For the text-containing cell, return its midpoint in [X, Y] coordinate format. 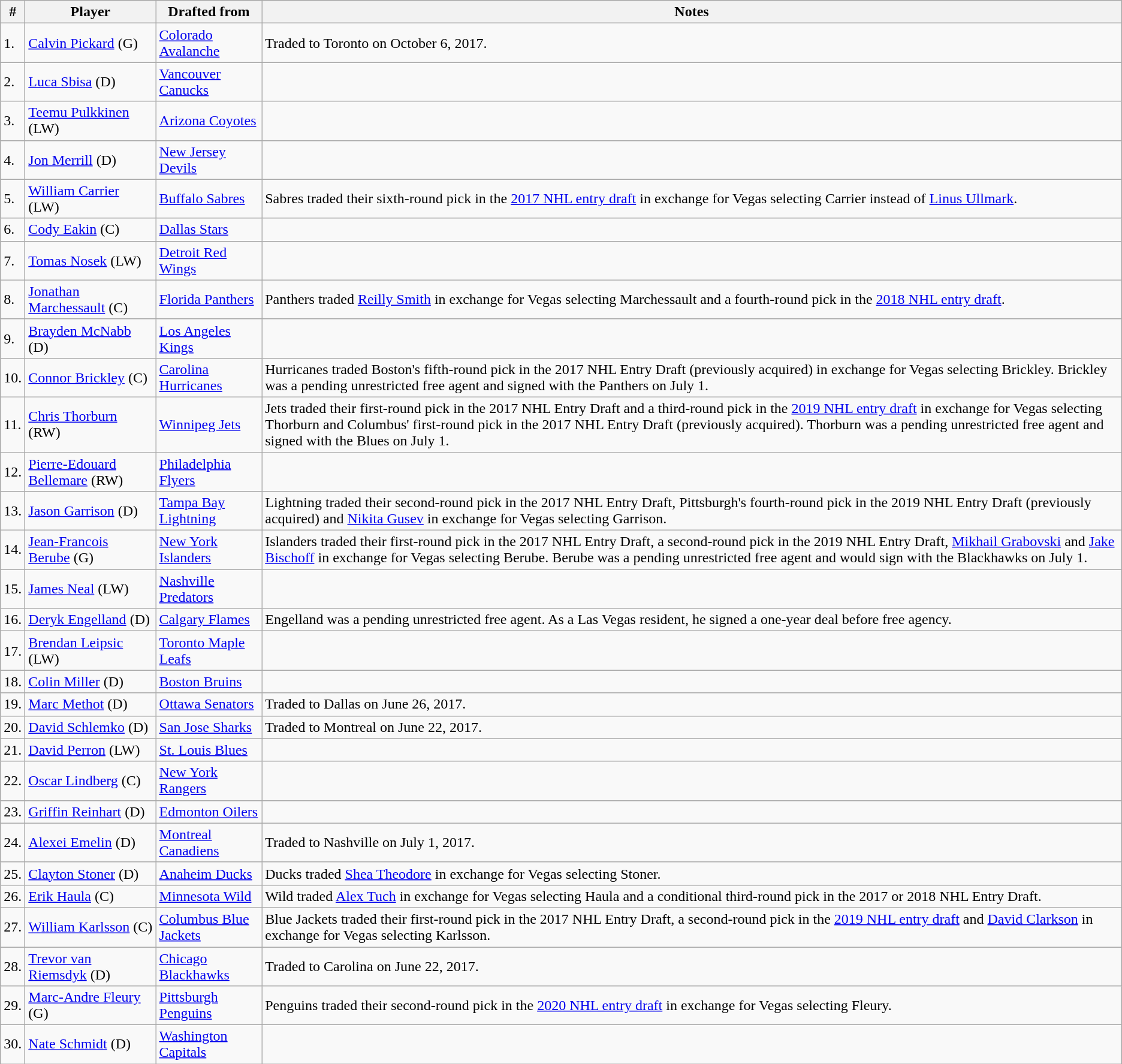
Winnipeg Jets [209, 424]
Detroit Red Wings [209, 260]
21. [13, 750]
Minnesota Wild [209, 896]
Oscar Lindberg (C) [91, 780]
Chris Thorburn (RW) [91, 424]
Traded to Nashville on July 1, 2017. [692, 843]
3. [13, 121]
Brendan Leipsic (LW) [91, 651]
Carolina Hurricanes [209, 378]
Traded to Montreal on June 22, 2017. [692, 727]
25. [13, 873]
New York Rangers [209, 780]
David Perron (LW) [91, 750]
28. [13, 966]
23. [13, 812]
Ottawa Senators [209, 704]
Montreal Canadiens [209, 843]
Colorado Avalanche [209, 43]
Traded to Carolina on June 22, 2017. [692, 966]
William Carrier (LW) [91, 199]
Calvin Pickard (G) [91, 43]
26. [13, 896]
Wild traded Alex Tuch in exchange for Vegas selecting Haula and a conditional third-round pick in the 2017 or 2018 NHL Entry Draft. [692, 896]
2. [13, 82]
1. [13, 43]
Florida Panthers [209, 300]
Nashville Predators [209, 589]
20. [13, 727]
Marc Methot (D) [91, 704]
St. Louis Blues [209, 750]
Teemu Pulkkinen (LW) [91, 121]
Jean-Francois Berube (G) [91, 550]
19. [13, 704]
Clayton Stoner (D) [91, 873]
Connor Brickley (C) [91, 378]
16. [13, 620]
30. [13, 1044]
Jason Garrison (D) [91, 511]
# [13, 12]
Buffalo Sabres [209, 199]
Player [91, 12]
4. [13, 159]
Brayden McNabb (D) [91, 338]
Sabres traded their sixth-round pick in the 2017 NHL entry draft in exchange for Vegas selecting Carrier instead of Linus Ullmark. [692, 199]
7. [13, 260]
Penguins traded their second-round pick in the 2020 NHL entry draft in exchange for Vegas selecting Fleury. [692, 1006]
Traded to Dallas on June 26, 2017. [692, 704]
Griffin Reinhart (D) [91, 812]
Toronto Maple Leafs [209, 651]
Luca Sbisa (D) [91, 82]
Philadelphia Flyers [209, 471]
Los Angeles Kings [209, 338]
Erik Haula (C) [91, 896]
27. [13, 927]
William Karlsson (C) [91, 927]
Ducks traded Shea Theodore in exchange for Vegas selecting Stoner. [692, 873]
James Neal (LW) [91, 589]
Cody Eakin (C) [91, 230]
San Jose Sharks [209, 727]
17. [13, 651]
12. [13, 471]
Jon Merrill (D) [91, 159]
22. [13, 780]
Tomas Nosek (LW) [91, 260]
New York Islanders [209, 550]
Arizona Coyotes [209, 121]
15. [13, 589]
9. [13, 338]
Nate Schmidt (D) [91, 1044]
Deryk Engelland (D) [91, 620]
Boston Bruins [209, 682]
14. [13, 550]
David Schlemko (D) [91, 727]
Notes [692, 12]
Colin Miller (D) [91, 682]
New Jersey Devils [209, 159]
Drafted from [209, 12]
5. [13, 199]
Traded to Toronto on October 6, 2017. [692, 43]
24. [13, 843]
Marc-Andre Fleury (G) [91, 1006]
Alexei Emelin (D) [91, 843]
Calgary Flames [209, 620]
11. [13, 424]
Pierre-Edouard Bellemare (RW) [91, 471]
Jonathan Marchessault (C) [91, 300]
Pittsburgh Penguins [209, 1006]
10. [13, 378]
Washington Capitals [209, 1044]
Panthers traded Reilly Smith in exchange for Vegas selecting Marchessault and a fourth-round pick in the 2018 NHL entry draft. [692, 300]
Columbus Blue Jackets [209, 927]
Anaheim Ducks [209, 873]
Trevor van Riemsdyk (D) [91, 966]
13. [13, 511]
Chicago Blackhawks [209, 966]
Engelland was a pending unrestricted free agent. As a Las Vegas resident, he signed a one-year deal before free agency. [692, 620]
Tampa Bay Lightning [209, 511]
Vancouver Canucks [209, 82]
Edmonton Oilers [209, 812]
18. [13, 682]
6. [13, 230]
29. [13, 1006]
Dallas Stars [209, 230]
8. [13, 300]
